Extract the [X, Y] coordinate from the center of the cell holding the provided text.  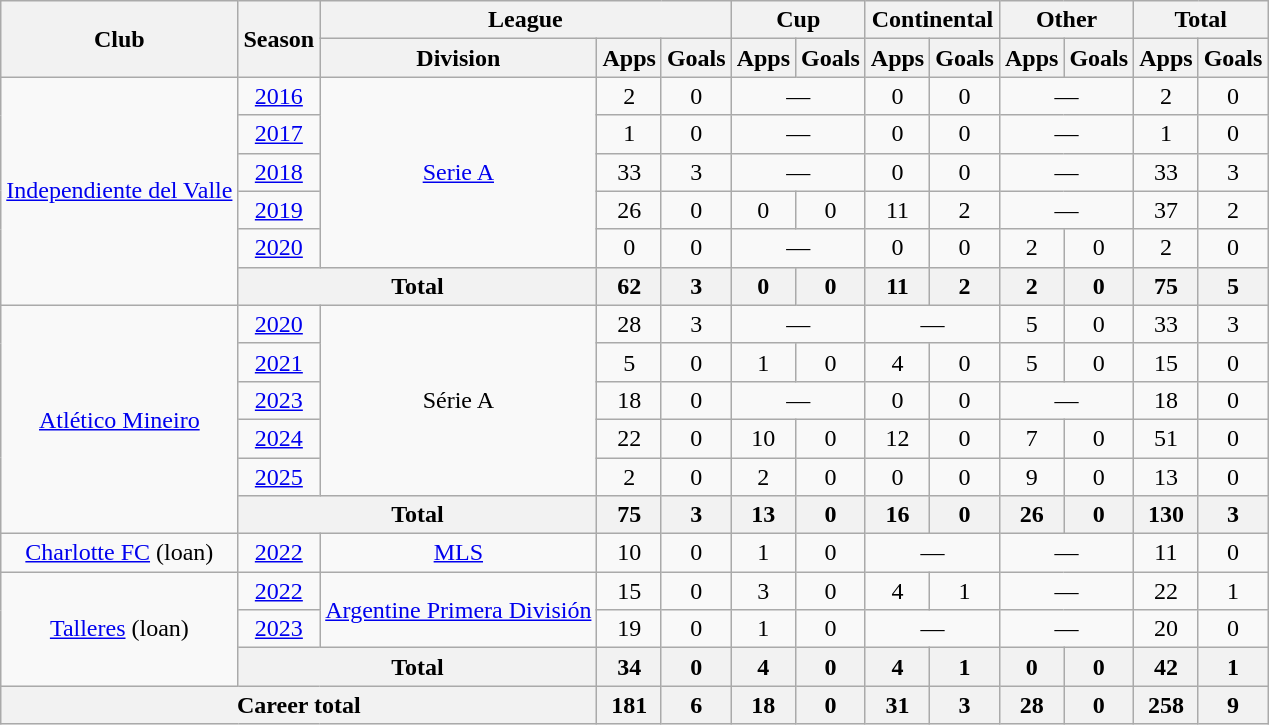
Season [279, 39]
37 [1166, 210]
Charlotte FC (loan) [120, 553]
League [526, 20]
42 [1166, 667]
2019 [279, 210]
12 [897, 438]
2018 [279, 172]
258 [1166, 705]
6 [696, 705]
Career total [299, 705]
Division [458, 58]
2017 [279, 134]
34 [629, 667]
Club [120, 39]
Other [1066, 20]
2016 [279, 96]
2024 [279, 438]
16 [897, 515]
Talleres (loan) [120, 629]
130 [1166, 515]
31 [897, 705]
Série A [458, 400]
Cup [798, 20]
19 [629, 629]
MLS [458, 553]
Continental [932, 20]
2021 [279, 362]
Argentine Primera División [458, 610]
7 [1031, 438]
181 [629, 705]
62 [629, 286]
51 [1166, 438]
20 [1166, 629]
2025 [279, 477]
Serie A [458, 172]
Atlético Mineiro [120, 419]
Independiente del Valle [120, 191]
